Find where the given text appears and provide that cell's center as (x, y) coordinate. 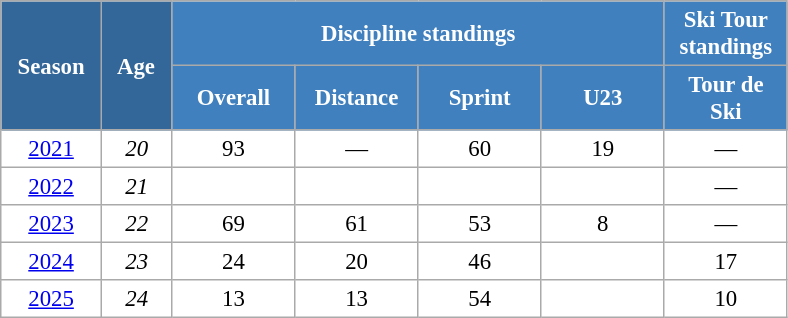
23 (136, 262)
53 (480, 224)
46 (480, 262)
Discipline standings (418, 34)
2025 (52, 299)
54 (480, 299)
2022 (52, 187)
Distance (356, 98)
10 (726, 299)
2021 (52, 149)
17 (726, 262)
21 (136, 187)
Age (136, 66)
Season (52, 66)
61 (356, 224)
U23 (602, 98)
22 (136, 224)
69 (234, 224)
Tour deSki (726, 98)
2023 (52, 224)
19 (602, 149)
Sprint (480, 98)
Overall (234, 98)
Ski Tour standings (726, 34)
8 (602, 224)
93 (234, 149)
60 (480, 149)
2024 (52, 262)
